Identify which cell holds the provided text, then report its (X, Y) central coordinate. 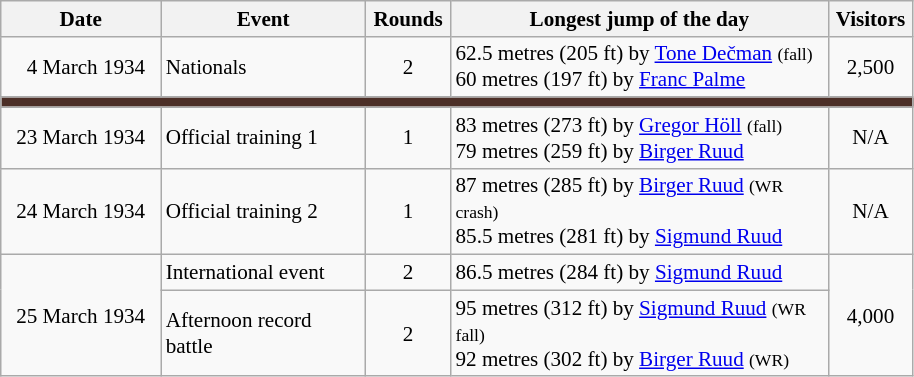
62.5 metres (205 ft) by Tone Dečman (fall)60 metres (197 ft) by Franc Palme (640, 66)
Event (264, 18)
International event (264, 272)
87 metres (285 ft) by Birger Ruud (WR crash)85.5 metres (281 ft) by Sigmund Ruud (640, 211)
Official training 2 (264, 211)
4,000 (870, 316)
Official training 1 (264, 138)
25 March 1934 (81, 316)
24 March 1934 (81, 211)
Rounds (408, 18)
Date (81, 18)
86.5 metres (284 ft) by Sigmund Ruud (640, 272)
95 metres (312 ft) by Sigmund Ruud (WR fall)92 metres (302 ft) by Birger Ruud (WR) (640, 333)
Longest jump of the day (640, 18)
Nationals (264, 66)
4 March 1934 (81, 66)
83 metres (273 ft) by Gregor Höll (fall)79 metres (259 ft) by Birger Ruud (640, 138)
Visitors (870, 18)
Afternoon record battle (264, 333)
23 March 1934 (81, 138)
2,500 (870, 66)
